Output the [X, Y] coordinate of the center of the cell containing the given text.  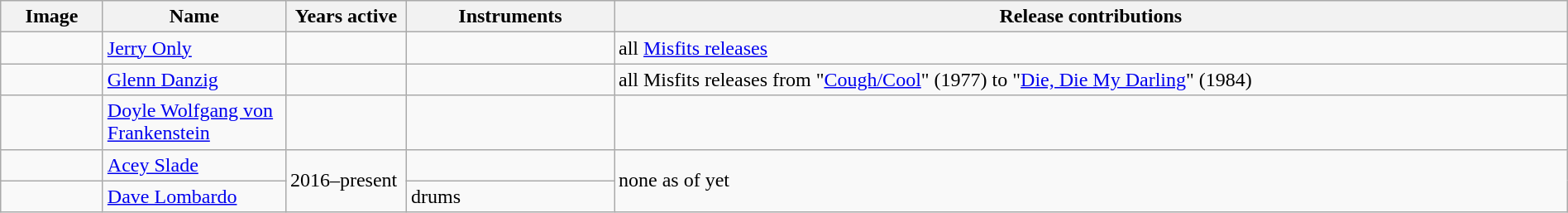
Glenn Danzig [194, 80]
Doyle Wolfgang von Frankenstein [194, 123]
Release contributions [1090, 17]
Years active [346, 17]
all Misfits releases from "Cough/Cool" (1977) to "Die, Die My Darling" (1984) [1090, 80]
Acey Slade [194, 165]
all Misfits releases [1090, 48]
Instruments [509, 17]
none as of yet [1090, 181]
drums [509, 196]
Image [52, 17]
Name [194, 17]
Dave Lombardo [194, 196]
Jerry Only [194, 48]
2016–present [346, 181]
